Locate the cell with the specified text and output its [x, y] center coordinate. 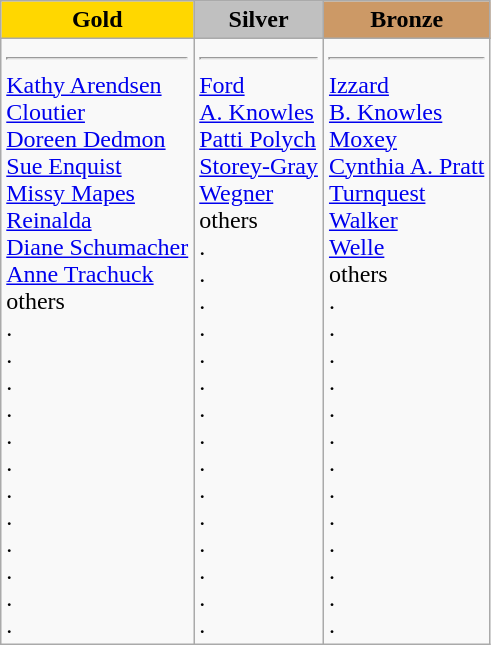
Gold [98, 20]
Silver [259, 20]
IzzardB. Knowles MoxeyCynthia A. Pratt Turnquest Walker Welleothers............. [406, 342]
Bronze [406, 20]
FordA. KnowlesPatti Polych Storey-Gray Wegnerothers............... [259, 342]
Kathy Arendsen CloutierDoreen DedmonSue EnquistMissy Mapes ReinaldaDiane SchumacherAnne Trachuckothers............ [98, 342]
